Pinpoint the cell where the given text exists, returning its (x, y) midpoint coordinate. 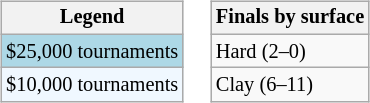
$25,000 tournaments (92, 51)
Clay (6–11) (290, 85)
Finals by surface (290, 18)
Legend (92, 18)
Hard (2–0) (290, 51)
$10,000 tournaments (92, 85)
